Locate the cell with the specified text and output its [X, Y] center coordinate. 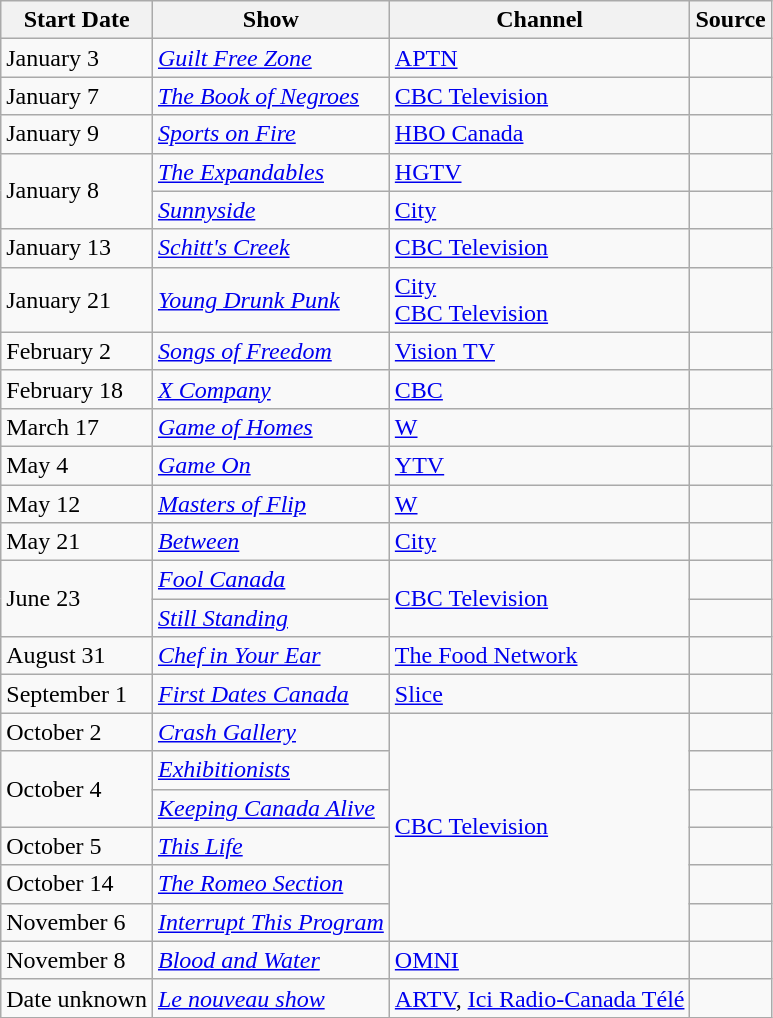
Between [270, 542]
The Food Network [540, 656]
January 8 [77, 191]
The Book of Negroes [270, 96]
Chef in Your Ear [270, 656]
January 9 [77, 134]
X Company [270, 389]
May 12 [77, 503]
Source [730, 20]
Game On [270, 465]
October 14 [77, 884]
January 21 [77, 300]
October 5 [77, 846]
Keeping Canada Alive [270, 808]
CBC [540, 389]
ARTV, Ici Radio-Canada Télé [540, 998]
Guilt Free Zone [270, 58]
August 31 [77, 656]
February 2 [77, 351]
March 17 [77, 427]
Interrupt This Program [270, 922]
Masters of Flip [270, 503]
Show [270, 20]
The Expandables [270, 172]
Crash Gallery [270, 732]
YTV [540, 465]
May 21 [77, 542]
May 4 [77, 465]
CityCBC Television [540, 300]
November 8 [77, 960]
Still Standing [270, 618]
Game of Homes [270, 427]
Channel [540, 20]
Sunnyside [270, 210]
HGTV [540, 172]
Schitt's Creek [270, 248]
Sports on Fire [270, 134]
Fool Canada [270, 580]
September 1 [77, 694]
Date unknown [77, 998]
First Dates Canada [270, 694]
June 23 [77, 599]
Slice [540, 694]
January 7 [77, 96]
Exhibitionists [270, 770]
Vision TV [540, 351]
Young Drunk Punk [270, 300]
APTN [540, 58]
Start Date [77, 20]
Blood and Water [270, 960]
January 13 [77, 248]
OMNI [540, 960]
Songs of Freedom [270, 351]
The Romeo Section [270, 884]
Le nouveau show [270, 998]
HBO Canada [540, 134]
This Life [270, 846]
October 2 [77, 732]
February 18 [77, 389]
January 3 [77, 58]
October 4 [77, 789]
November 6 [77, 922]
